Capture the cell that displays the provided text and extract its [X, Y] central coordinate. 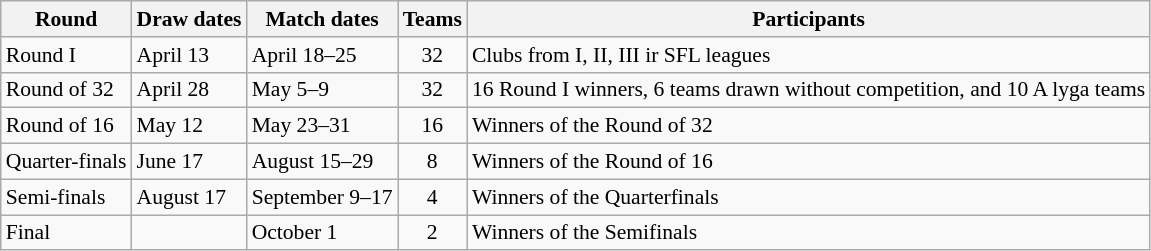
August 15–29 [322, 162]
Final [66, 233]
Quarter-finals [66, 162]
April 18–25 [322, 55]
Winners of the Semifinals [808, 233]
Match dates [322, 19]
Semi-finals [66, 197]
June 17 [190, 162]
May 12 [190, 126]
Round I [66, 55]
Winners of the Round of 32 [808, 126]
May 23–31 [322, 126]
Round [66, 19]
May 5–9 [322, 90]
April 28 [190, 90]
September 9–17 [322, 197]
2 [432, 233]
Participants [808, 19]
October 1 [322, 233]
8 [432, 162]
Round of 16 [66, 126]
Round of 32 [66, 90]
August 17 [190, 197]
Draw dates [190, 19]
Winners of the Quarterfinals [808, 197]
April 13 [190, 55]
16 [432, 126]
Teams [432, 19]
16 Round I winners, 6 teams drawn without competition, and 10 A lyga teams [808, 90]
Clubs from I, II, III ir SFL leagues [808, 55]
Winners of the Round of 16 [808, 162]
4 [432, 197]
